From the cell containing the given text, extract its center point as (x, y) coordinate. 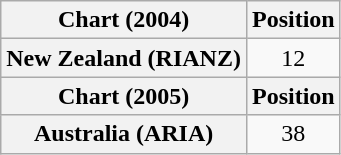
Australia (ARIA) (124, 134)
38 (293, 134)
12 (293, 58)
New Zealand (RIANZ) (124, 58)
Chart (2004) (124, 20)
Chart (2005) (124, 96)
